Search for the cell housing the specified text and yield its (x, y) center coordinate. 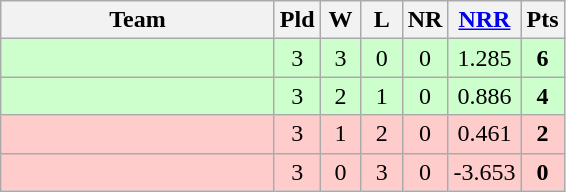
Pld (297, 20)
0.886 (484, 96)
W (340, 20)
NRR (484, 20)
4 (542, 96)
6 (542, 58)
1.285 (484, 58)
-3.653 (484, 172)
Pts (542, 20)
Team (138, 20)
0.461 (484, 134)
NR (425, 20)
L (382, 20)
